Return the (x, y) coordinate for the center point of the cell that contains the specified text.  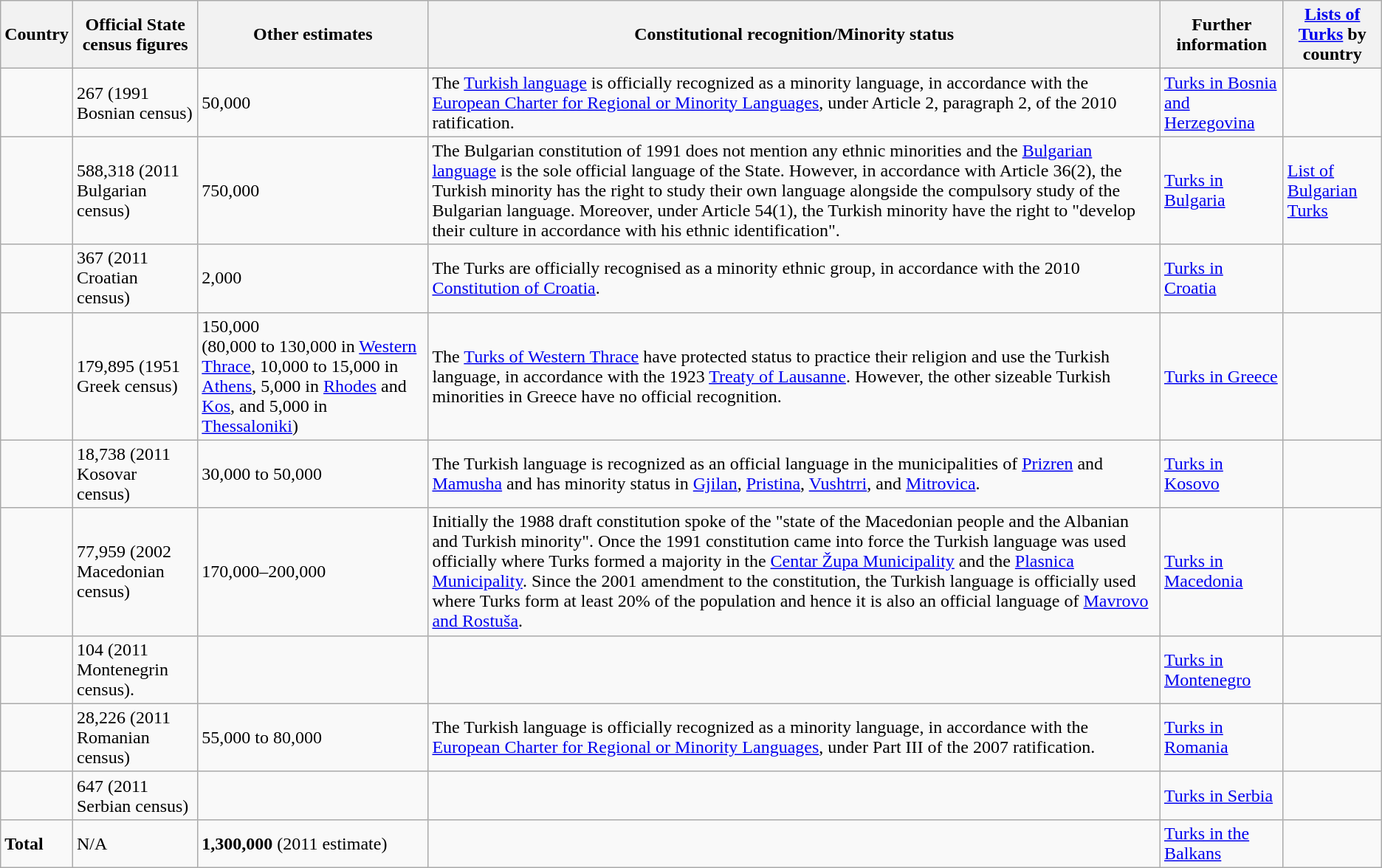
Turks in the Balkans (1221, 843)
Turks in Croatia (1221, 278)
Turks in Bulgaria (1221, 190)
Turks in Montenegro (1221, 669)
170,000–200,000 (313, 571)
N/A (134, 843)
150,000 (80,000 to 130,000 in Western Thrace, 10,000 to 15,000 in Athens, 5,000 in Rhodes and Kos, and 5,000 in Thessaloniki) (313, 376)
367 (2011 Croatian census) (134, 278)
Total (37, 843)
Turks in Greece (1221, 376)
179,895 (1951 Greek census) (134, 376)
750,000 (313, 190)
Turks in Macedonia (1221, 571)
Official State census figures (134, 35)
Lists of Turks by country (1332, 35)
50,000 (313, 103)
28,226 (2011 Romanian census) (134, 737)
Constitutional recognition/Minority status (794, 35)
Turks in Bosnia and Herzegovina (1221, 103)
1,300,000 (2011 estimate) (313, 843)
Turks in Serbia (1221, 796)
2,000 (313, 278)
77,959 (2002 Macedonian census) (134, 571)
104 (2011 Montenegrin census). (134, 669)
267 (1991 Bosnian census) (134, 103)
Other estimates (313, 35)
647 (2011 Serbian census) (134, 796)
Further information (1221, 35)
55,000 to 80,000 (313, 737)
Country (37, 35)
Turks in Romania (1221, 737)
List of Bulgarian Turks (1332, 190)
Turks in Kosovo (1221, 474)
18,738 (2011 Kosovar census) (134, 474)
30,000 to 50,000 (313, 474)
The Turks are officially recognised as a minority ethnic group, in accordance with the 2010 Constitution of Croatia. (794, 278)
588,318 (2011 Bulgarian census) (134, 190)
